Return [X, Y] of the center of cell containing provided text 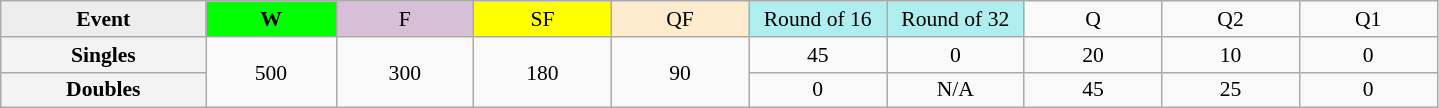
Round of 32 [955, 19]
F [405, 19]
300 [405, 72]
Singles [104, 55]
20 [1093, 55]
90 [680, 72]
Q1 [1368, 19]
Q [1093, 19]
Q2 [1231, 19]
N/A [955, 90]
QF [680, 19]
10 [1231, 55]
SF [543, 19]
Event [104, 19]
Round of 16 [818, 19]
500 [271, 72]
25 [1231, 90]
W [271, 19]
180 [543, 72]
Doubles [104, 90]
